Output the [x, y] coordinate of the center of the cell containing the given text.  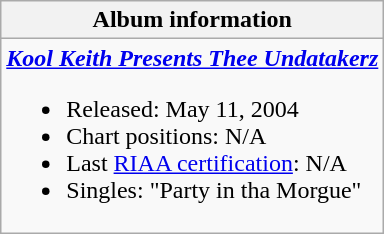
Album information [192, 20]
Kool Keith Presents Thee UndatakerzReleased: May 11, 2004Chart positions: N/ALast RIAA certification: N/ASingles: "Party in tha Morgue" [192, 136]
